Return the [X, Y] coordinate for the center point of the cell that contains the specified text.  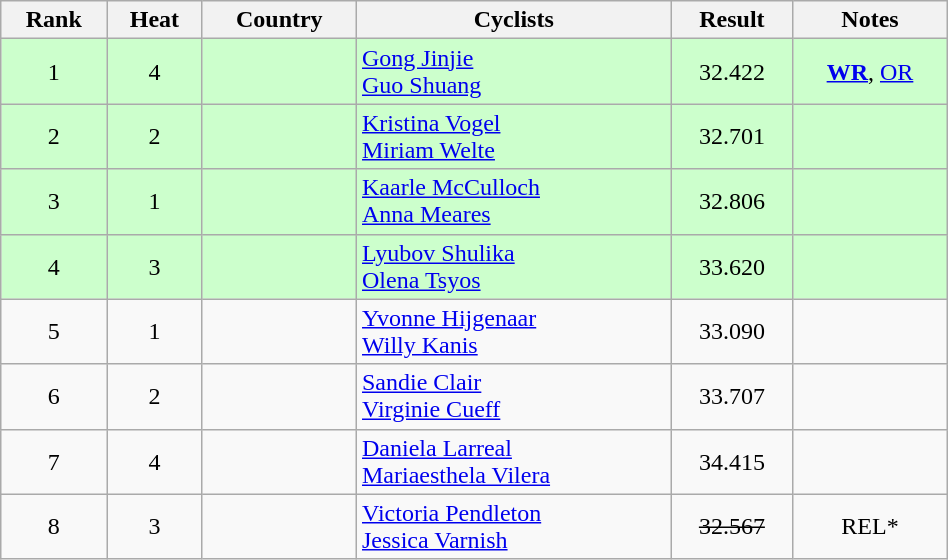
32.567 [732, 526]
Daniela LarrealMariaesthela Vilera [514, 462]
WR, OR [870, 72]
Heat [154, 20]
33.620 [732, 266]
32.701 [732, 136]
32.422 [732, 72]
Result [732, 20]
Notes [870, 20]
33.707 [732, 396]
34.415 [732, 462]
7 [54, 462]
Victoria PendletonJessica Varnish [514, 526]
6 [54, 396]
Cyclists [514, 20]
Gong JinjieGuo Shuang [514, 72]
Lyubov ShulikaOlena Tsyos [514, 266]
8 [54, 526]
Sandie ClairVirginie Cueff [514, 396]
Yvonne HijgenaarWilly Kanis [514, 332]
REL* [870, 526]
Kristina VogelMiriam Welte [514, 136]
Rank [54, 20]
Country [279, 20]
32.806 [732, 202]
33.090 [732, 332]
5 [54, 332]
Kaarle McCullochAnna Meares [514, 202]
